Find where the given text appears and provide that cell's center as [x, y] coordinate. 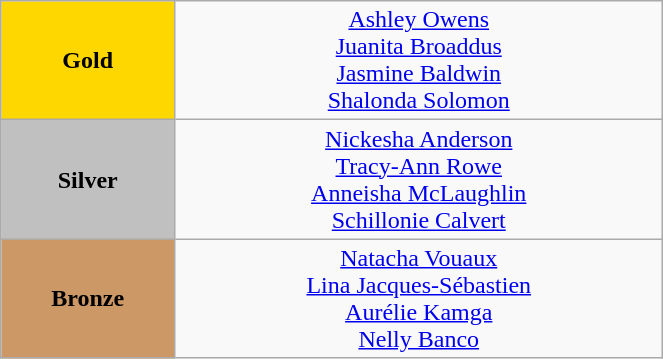
Gold [88, 60]
Silver [88, 180]
Ashley OwensJuanita BroaddusJasmine BaldwinShalonda Solomon [419, 60]
Bronze [88, 298]
Natacha VouauxLina Jacques-SébastienAurélie KamgaNelly Banco [419, 298]
Nickesha AndersonTracy-Ann RoweAnneisha McLaughlinSchillonie Calvert [419, 180]
